Determine the (x, y) coordinate at the center of the cell enclosing the given text.  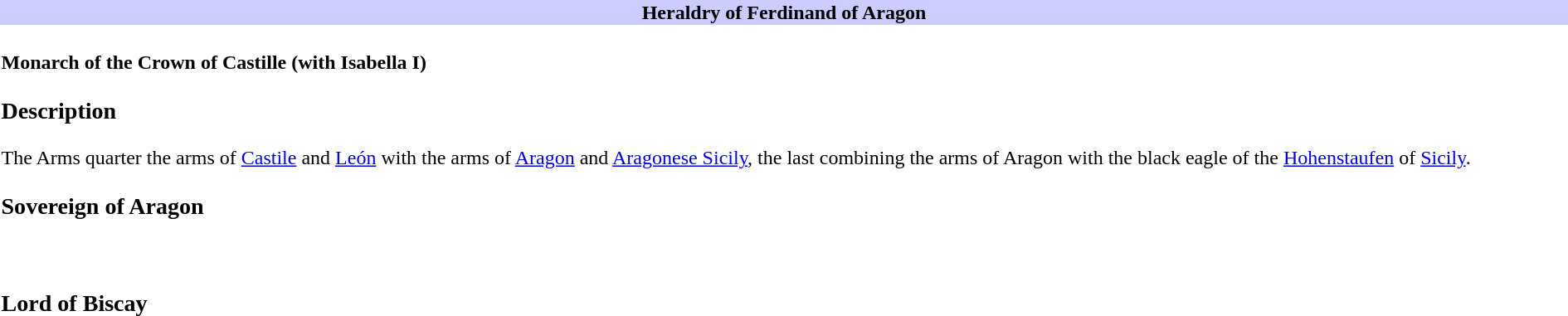
Heraldry of Ferdinand of Aragon (784, 12)
